Search for the cell housing the specified text and yield its (X, Y) center coordinate. 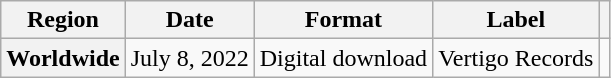
Digital download (343, 58)
Date (190, 20)
Label (516, 20)
Worldwide (63, 58)
July 8, 2022 (190, 58)
Format (343, 20)
Vertigo Records (516, 58)
Region (63, 20)
